Find where the given text appears and provide that cell's center as (X, Y) coordinate. 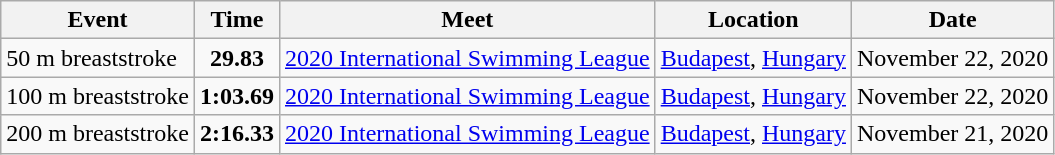
Meet (467, 20)
Time (236, 20)
29.83 (236, 58)
Event (98, 20)
200 m breaststroke (98, 134)
Date (953, 20)
1:03.69 (236, 96)
2:16.33 (236, 134)
100 m breaststroke (98, 96)
November 21, 2020 (953, 134)
50 m breaststroke (98, 58)
Location (753, 20)
